Find where the given text appears and provide that cell's center as [x, y] coordinate. 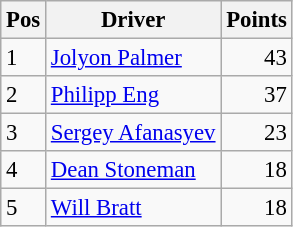
43 [256, 58]
3 [24, 133]
Philipp Eng [134, 95]
4 [24, 170]
Points [256, 20]
Dean Stoneman [134, 170]
Driver [134, 20]
23 [256, 133]
2 [24, 95]
Will Bratt [134, 208]
5 [24, 208]
1 [24, 58]
37 [256, 95]
Pos [24, 20]
Jolyon Palmer [134, 58]
Sergey Afanasyev [134, 133]
